Search for the cell housing the specified text and yield its [x, y] center coordinate. 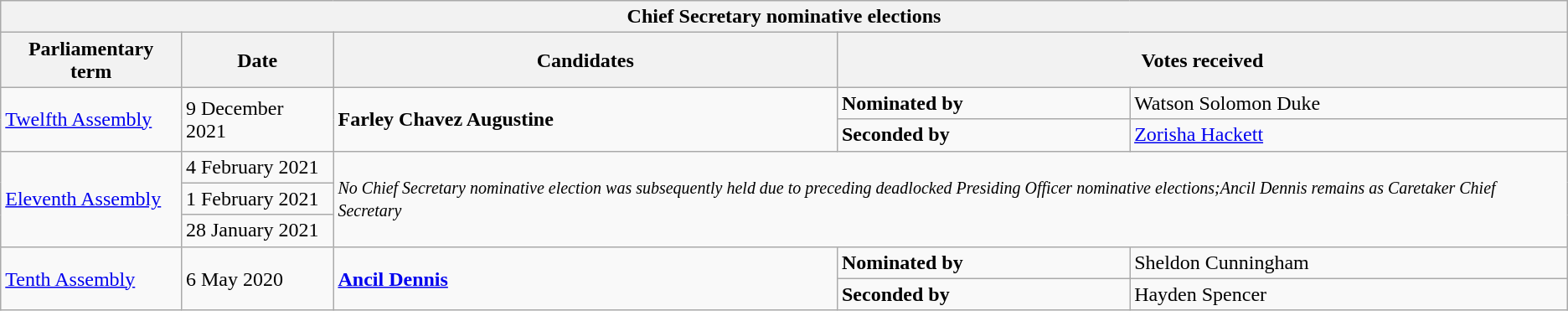
Sheldon Cunningham [1349, 262]
Votes received [1202, 60]
Parliamentary term [91, 60]
6 May 2020 [257, 278]
4 February 2021 [257, 167]
Tenth Assembly [91, 278]
Chief Secretary nominative elections [784, 17]
Ancil Dennis [585, 278]
Hayden Spencer [1349, 294]
Date [257, 60]
Eleventh Assembly [91, 199]
1 February 2021 [257, 199]
28 January 2021 [257, 231]
Zorisha Hackett [1349, 135]
Watson Solomon Duke [1349, 103]
Farley Chavez Augustine [585, 119]
Candidates [585, 60]
Twelfth Assembly [91, 119]
9 December 2021 [257, 119]
